Return the (x, y) coordinate for the center point of the cell that contains the specified text.  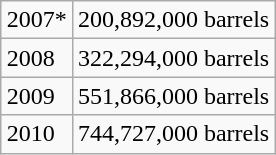
551,866,000 barrels (173, 96)
744,727,000 barrels (173, 134)
2007* (36, 20)
2009 (36, 96)
2008 (36, 58)
322,294,000 barrels (173, 58)
200,892,000 barrels (173, 20)
2010 (36, 134)
